Return [X, Y] of the center of cell containing provided text 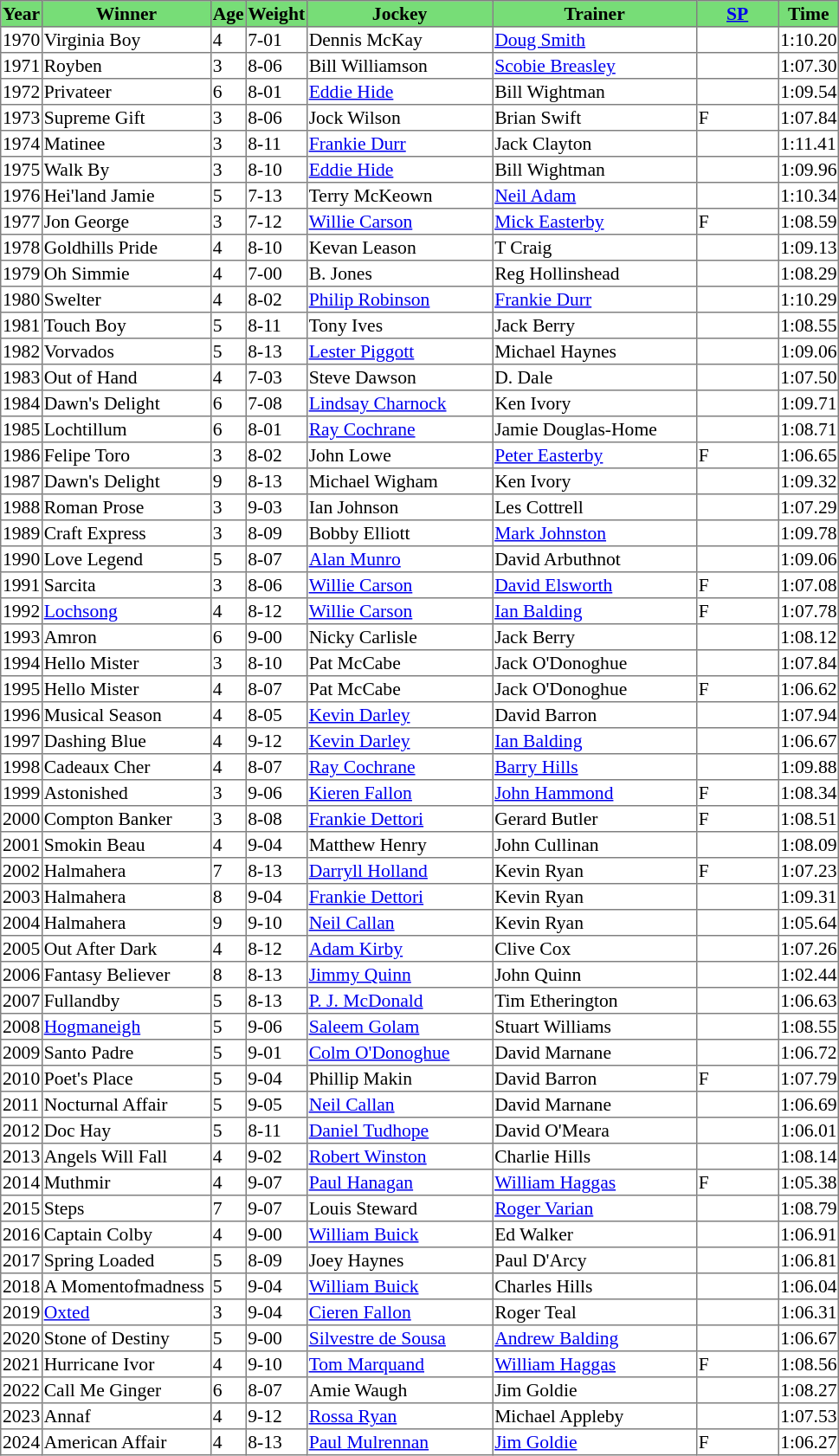
2021 [22, 1364]
Felipe Toro [126, 455]
Charlie Hills [595, 1156]
Hurricane Ivor [126, 1364]
Touch Boy [126, 325]
Matthew Henry [399, 845]
2018 [22, 1286]
Roger Teal [595, 1312]
Hei'land Jamie [126, 196]
David Elsworth [595, 585]
Oxted [126, 1312]
7-01 [276, 40]
1:07.08 [809, 585]
Trainer [595, 14]
Cadeaux Cher [126, 767]
1:09.96 [809, 170]
D. Dale [595, 377]
Lester Piggott [399, 351]
SP [737, 14]
2014 [22, 1182]
Brian Swift [595, 118]
1984 [22, 403]
Steps [126, 1208]
Jock Wilson [399, 118]
1992 [22, 611]
1981 [22, 325]
1986 [22, 455]
Daniel Tudhope [399, 1131]
1:07.79 [809, 1079]
Astonished [126, 793]
2005 [22, 949]
1:11.41 [809, 144]
Lochsong [126, 611]
1994 [22, 663]
Love Legend [126, 559]
Michael Haynes [595, 351]
Reg Hollinshead [595, 274]
1:09.13 [809, 248]
9-02 [276, 1156]
1976 [22, 196]
1:10.34 [809, 196]
1:06.01 [809, 1131]
Philip Robinson [399, 300]
Vorvados [126, 351]
Angels Will Fall [126, 1156]
1:06.72 [809, 1053]
1:06.27 [809, 1442]
Dennis McKay [399, 40]
Winner [126, 14]
1:06.81 [809, 1260]
Darryll Holland [399, 871]
Michael Appleby [595, 1416]
Robert Winston [399, 1156]
Stuart Williams [595, 1027]
P. J. McDonald [399, 1001]
Out After Dark [126, 949]
1:07.23 [809, 871]
Fantasy Believer [126, 975]
1:08.51 [809, 819]
Sarcita [126, 585]
9-05 [276, 1105]
2011 [22, 1105]
Out of Hand [126, 377]
Hogmaneigh [126, 1027]
Goldhills Pride [126, 248]
1987 [22, 481]
1:07.26 [809, 949]
2008 [22, 1027]
Amron [126, 637]
Nicky Carlisle [399, 637]
Ed Walker [595, 1234]
Adam Kirby [399, 949]
1997 [22, 741]
8-08 [276, 819]
Jockey [399, 14]
2009 [22, 1053]
John Cullinan [595, 845]
2002 [22, 871]
1:08.29 [809, 274]
9-01 [276, 1053]
Dashing Blue [126, 741]
Call Me Ginger [126, 1390]
1:09.32 [809, 481]
1977 [22, 222]
Paul D'Arcy [595, 1260]
B. Jones [399, 274]
Andrew Balding [595, 1338]
7-08 [276, 403]
Muthmir [126, 1182]
Nocturnal Affair [126, 1105]
1974 [22, 144]
Spring Loaded [126, 1260]
Craft Express [126, 533]
Scobie Breasley [595, 66]
Bill Williamson [399, 66]
Phillip Makin [399, 1079]
Kieren Fallon [399, 793]
1:08.71 [809, 429]
Louis Steward [399, 1208]
1:06.65 [809, 455]
1970 [22, 40]
Mark Johnston [595, 533]
Clive Cox [595, 949]
Barry Hills [595, 767]
1:07.94 [809, 715]
1:02.44 [809, 975]
T Craig [595, 248]
1971 [22, 66]
Musical Season [126, 715]
2022 [22, 1390]
1980 [22, 300]
Jon George [126, 222]
1972 [22, 92]
1983 [22, 377]
Doug Smith [595, 40]
Roger Varian [595, 1208]
Paul Hanagan [399, 1182]
1:10.20 [809, 40]
Jamie Douglas-Home [595, 429]
Lindsay Charnock [399, 403]
1:09.31 [809, 897]
2000 [22, 819]
1990 [22, 559]
Lochtillum [126, 429]
Doc Hay [126, 1131]
John Hammond [595, 793]
1:08.59 [809, 222]
2019 [22, 1312]
2023 [22, 1416]
Year [22, 14]
Virginia Boy [126, 40]
1973 [22, 118]
Compton Banker [126, 819]
Supreme Gift [126, 118]
1:07.29 [809, 507]
1:08.09 [809, 845]
1:06.31 [809, 1312]
John Lowe [399, 455]
2015 [22, 1208]
1:09.71 [809, 403]
2010 [22, 1079]
7-00 [276, 274]
Saleem Golam [399, 1027]
1975 [22, 170]
Michael Wigham [399, 481]
1:06.63 [809, 1001]
1989 [22, 533]
9-03 [276, 507]
1996 [22, 715]
1991 [22, 585]
Tony Ives [399, 325]
John Quinn [595, 975]
David O'Meara [595, 1131]
2001 [22, 845]
David Arbuthnot [595, 559]
2004 [22, 923]
American Affair [126, 1442]
2024 [22, 1442]
Tim Etherington [595, 1001]
Colm O'Donoghue [399, 1053]
1:09.88 [809, 767]
1:06.91 [809, 1234]
1978 [22, 248]
Smokin Beau [126, 845]
1:07.50 [809, 377]
7-12 [276, 222]
1:08.34 [809, 793]
1:09.78 [809, 533]
Jack Clayton [595, 144]
Amie Waugh [399, 1390]
Les Cottrell [595, 507]
Captain Colby [126, 1234]
1:09.54 [809, 92]
Paul Mulrennan [399, 1442]
1:06.69 [809, 1105]
1:07.30 [809, 66]
1:07.78 [809, 611]
2012 [22, 1131]
Rossa Ryan [399, 1416]
Peter Easterby [595, 455]
Joey Haynes [399, 1260]
1:08.56 [809, 1364]
Age [228, 14]
2003 [22, 897]
Santo Padre [126, 1053]
Time [809, 14]
1:05.64 [809, 923]
Jimmy Quinn [399, 975]
1:10.29 [809, 300]
Privateer [126, 92]
Cieren Fallon [399, 1312]
Charles Hills [595, 1286]
Swelter [126, 300]
Mick Easterby [595, 222]
Walk By [126, 170]
Ian Johnson [399, 507]
1993 [22, 637]
Gerard Butler [595, 819]
Royben [126, 66]
1:08.79 [809, 1208]
1999 [22, 793]
1:08.27 [809, 1390]
1:08.14 [809, 1156]
8-05 [276, 715]
7-03 [276, 377]
Annaf [126, 1416]
2006 [22, 975]
Silvestre de Sousa [399, 1338]
1998 [22, 767]
1:08.12 [809, 637]
Oh Simmie [126, 274]
Matinee [126, 144]
Steve Dawson [399, 377]
2007 [22, 1001]
1995 [22, 689]
1:06.04 [809, 1286]
Stone of Destiny [126, 1338]
2020 [22, 1338]
1:07.53 [809, 1416]
Fullandby [126, 1001]
1982 [22, 351]
2013 [22, 1156]
Weight [276, 14]
Kevan Leason [399, 248]
2016 [22, 1234]
1:06.62 [809, 689]
7-13 [276, 196]
Bobby Elliott [399, 533]
1985 [22, 429]
Terry McKeown [399, 196]
2017 [22, 1260]
A Momentofmadness [126, 1286]
Roman Prose [126, 507]
Alan Munro [399, 559]
Tom Marquand [399, 1364]
1979 [22, 274]
Neil Adam [595, 196]
1988 [22, 507]
Poet's Place [126, 1079]
1:05.38 [809, 1182]
